Extract the [x, y] coordinate from the center of the cell holding the provided text.  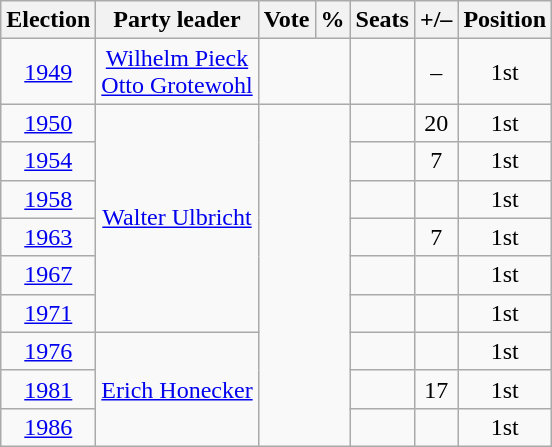
Party leader [177, 20]
20 [436, 123]
1971 [48, 313]
Walter Ulbricht [177, 218]
1949 [48, 72]
Seats [382, 20]
1986 [48, 427]
+/– [436, 20]
1981 [48, 389]
Position [505, 20]
1967 [48, 275]
1958 [48, 199]
Wilhelm PieckOtto Grotewohl [177, 72]
– [436, 72]
Election [48, 20]
1954 [48, 161]
1950 [48, 123]
1963 [48, 237]
Erich Honecker [177, 389]
1976 [48, 351]
Vote [286, 20]
% [332, 20]
17 [436, 389]
